Find where the given text appears and provide that cell's center as (x, y) coordinate. 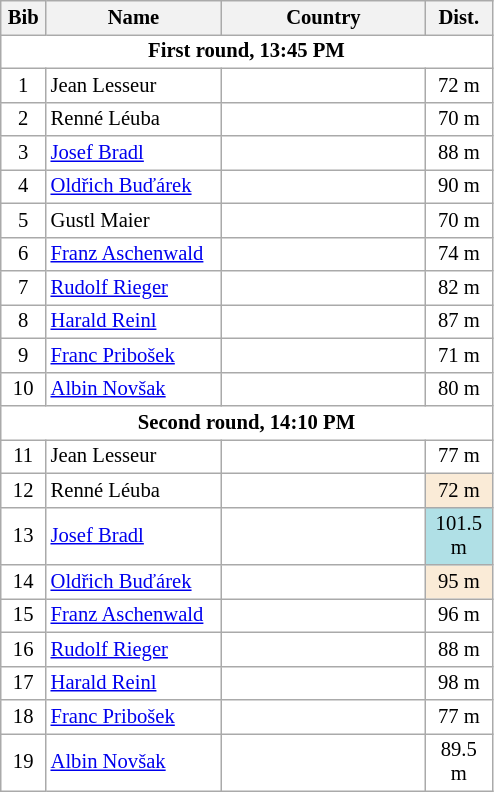
6 (24, 254)
Name (134, 17)
18 (24, 717)
80 m (458, 389)
87 m (458, 321)
9 (24, 355)
Gustl Maier (134, 220)
98 m (458, 683)
Bib (24, 17)
14 (24, 581)
74 m (458, 254)
95 m (458, 581)
1 (24, 85)
5 (24, 220)
Second round, 14:10 PM (246, 423)
15 (24, 615)
11 (24, 456)
17 (24, 683)
7 (24, 287)
13 (24, 536)
Country (323, 17)
89.5 m (458, 762)
19 (24, 762)
12 (24, 490)
First round, 13:45 PM (246, 51)
101.5 m (458, 536)
10 (24, 389)
2 (24, 119)
82 m (458, 287)
71 m (458, 355)
4 (24, 186)
8 (24, 321)
3 (24, 153)
Dist. (458, 17)
16 (24, 649)
96 m (458, 615)
90 m (458, 186)
